Search for the cell housing the specified text and yield its (x, y) center coordinate. 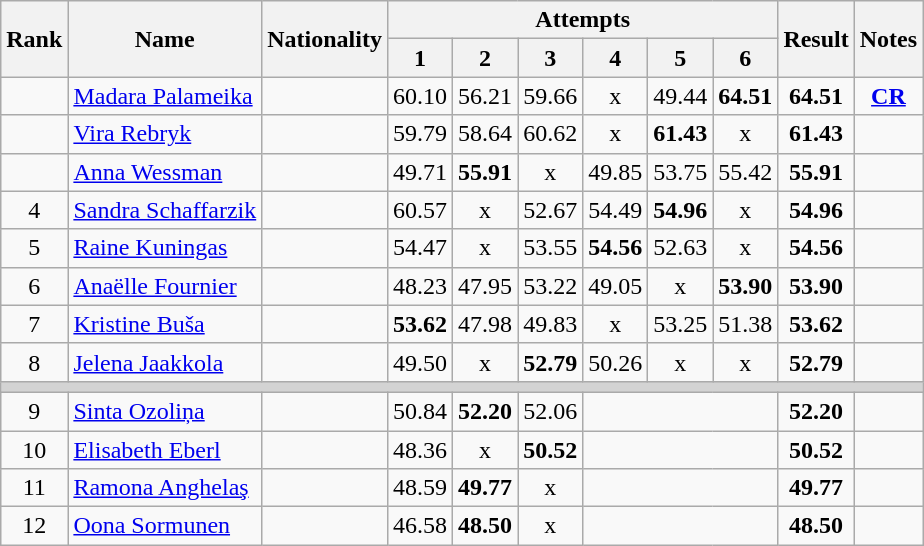
49.50 (420, 362)
52.67 (550, 210)
1 (420, 58)
Elisabeth Eberl (165, 449)
11 (34, 488)
52.06 (550, 411)
Anaëlle Fournier (165, 286)
52.63 (680, 248)
49.85 (616, 172)
CR (888, 96)
Anna Wessman (165, 172)
53.75 (680, 172)
47.98 (486, 324)
58.64 (486, 134)
Sinta Ozoliņa (165, 411)
Vira Rebryk (165, 134)
59.79 (420, 134)
54.47 (420, 248)
9 (34, 411)
49.71 (420, 172)
Result (816, 39)
49.83 (550, 324)
Rank (34, 39)
60.57 (420, 210)
Jelena Jaakkola (165, 362)
46.58 (420, 526)
48.36 (420, 449)
53.55 (550, 248)
48.59 (420, 488)
2 (486, 58)
54.49 (616, 210)
Attempts (582, 20)
56.21 (486, 96)
51.38 (746, 324)
49.05 (616, 286)
10 (34, 449)
Kristine Buša (165, 324)
53.25 (680, 324)
55.42 (746, 172)
Ramona Anghelaş (165, 488)
Madara Palameika (165, 96)
50.84 (420, 411)
Notes (888, 39)
49.44 (680, 96)
Raine Kuningas (165, 248)
Oona Sormunen (165, 526)
60.10 (420, 96)
59.66 (550, 96)
12 (34, 526)
Nationality (325, 39)
53.22 (550, 286)
Name (165, 39)
60.62 (550, 134)
47.95 (486, 286)
8 (34, 362)
3 (550, 58)
Sandra Schaffarzik (165, 210)
50.26 (616, 362)
48.23 (420, 286)
7 (34, 324)
